Pinpoint the cell where the given text exists, returning its (X, Y) midpoint coordinate. 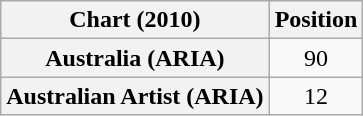
90 (316, 58)
Australia (ARIA) (135, 58)
12 (316, 96)
Position (316, 20)
Chart (2010) (135, 20)
Australian Artist (ARIA) (135, 96)
